Search for the cell housing the specified text and yield its [x, y] center coordinate. 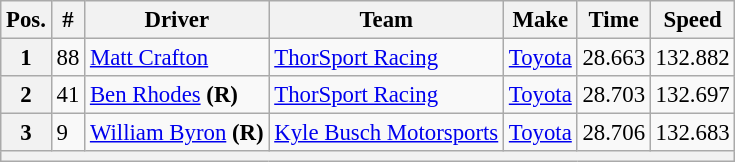
132.683 [692, 133]
Pos. [26, 20]
Make [541, 20]
Time [614, 20]
3 [26, 133]
132.882 [692, 58]
41 [68, 95]
William Byron (R) [177, 133]
28.663 [614, 58]
Ben Rhodes (R) [177, 95]
Driver [177, 20]
Matt Crafton [177, 58]
2 [26, 95]
Speed [692, 20]
# [68, 20]
Kyle Busch Motorsports [386, 133]
Team [386, 20]
9 [68, 133]
1 [26, 58]
88 [68, 58]
132.697 [692, 95]
28.706 [614, 133]
28.703 [614, 95]
